Return the (X, Y) coordinate for the center point of the cell that contains the specified text.  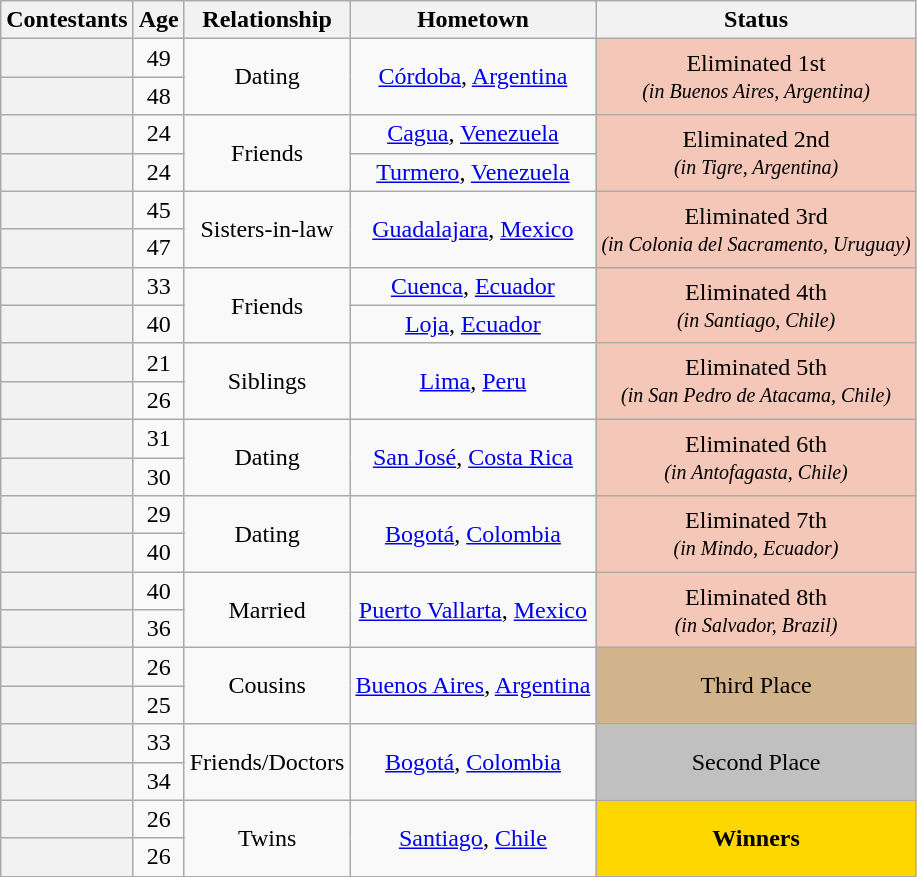
Turmero, Venezuela (473, 172)
Sisters-in-law (267, 229)
Hometown (473, 20)
Santiago, Chile (473, 838)
49 (158, 58)
47 (158, 248)
Lima, Peru (473, 381)
Relationship (267, 20)
Loja, Ecuador (473, 324)
Eliminated 3rd(in Colonia del Sacramento, Uruguay) (756, 229)
Eliminated 2nd(in Tigre, Argentina) (756, 153)
San José, Costa Rica (473, 457)
Eliminated 7th(in Mindo, Ecuador) (756, 534)
Eliminated 1st(in Buenos Aires, Argentina) (756, 77)
Guadalajara, Mexico (473, 229)
31 (158, 438)
Cuenca, Ecuador (473, 286)
Twins (267, 838)
Siblings (267, 381)
Cagua, Venezuela (473, 134)
Eliminated 6th(in Antofagasta, Chile) (756, 457)
Cousins (267, 686)
Contestants (67, 20)
36 (158, 629)
21 (158, 362)
29 (158, 515)
Buenos Aires, Argentina (473, 686)
Second Place (756, 762)
Puerto Vallarta, Mexico (473, 610)
Córdoba, Argentina (473, 77)
Winners (756, 838)
Third Place (756, 686)
Status (756, 20)
Married (267, 610)
Eliminated 5th(in San Pedro de Atacama, Chile) (756, 381)
48 (158, 96)
34 (158, 781)
Age (158, 20)
25 (158, 705)
Eliminated 8th(in Salvador, Brazil) (756, 610)
45 (158, 210)
Eliminated 4th(in Santiago, Chile) (756, 305)
30 (158, 477)
Friends/Doctors (267, 762)
